Detect which cell encompasses the target text, then output its (X, Y) center coordinate. 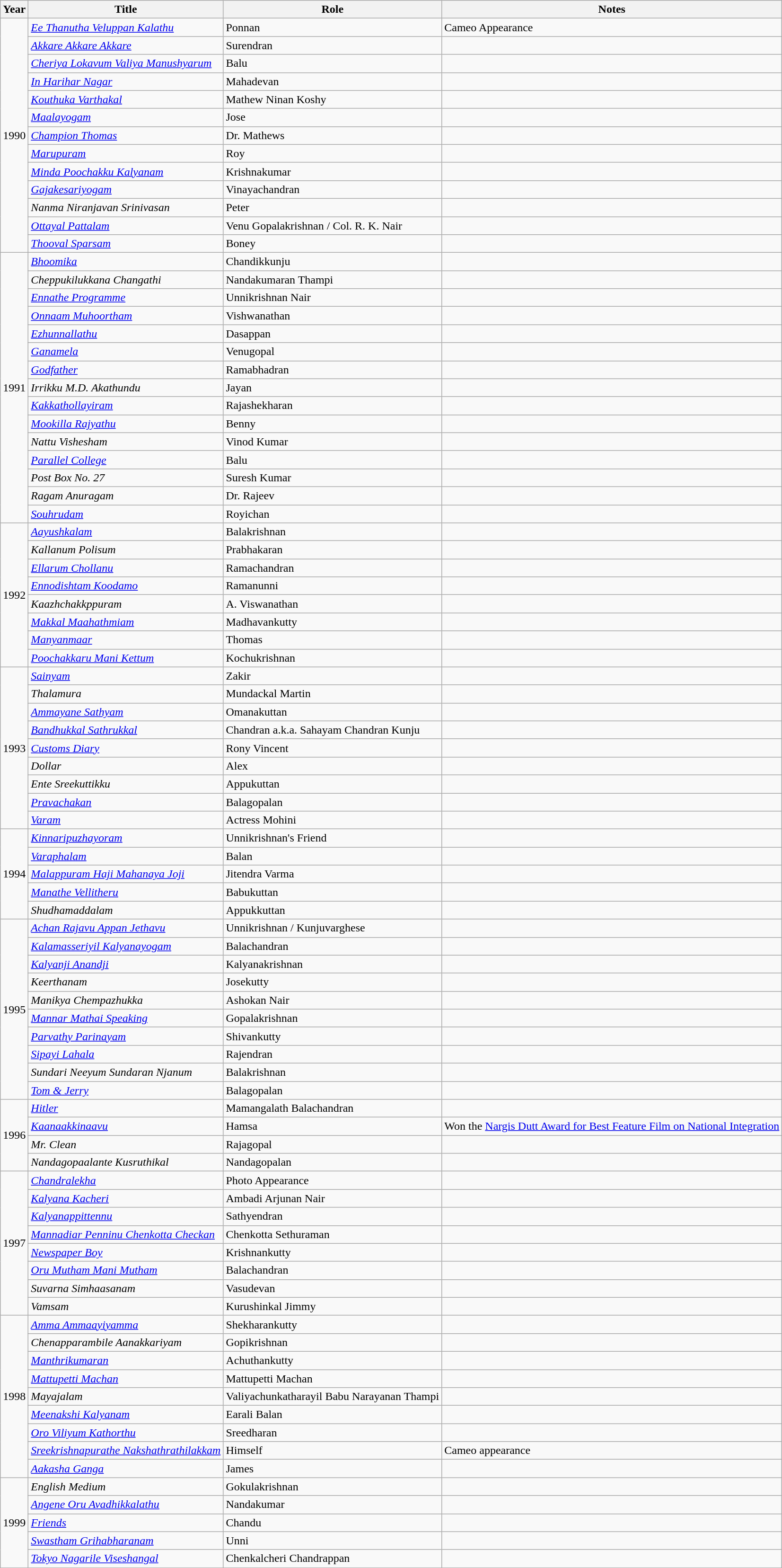
Swastham Grihabharanam (126, 1541)
Hamsa (333, 1126)
1992 (14, 595)
Boney (333, 244)
Parvathy Parinayam (126, 1036)
Mr. Clean (126, 1144)
Hitler (126, 1108)
Aayushkalam (126, 532)
Kalyanakrishnan (333, 964)
Bandhukkal Sathrukkal (126, 730)
Dollar (126, 766)
Madhavankutty (333, 622)
Kurushinkal Jimmy (333, 1306)
Vishwanathan (333, 316)
Ganamela (126, 352)
Krishnakumar (333, 171)
Champion Thomas (126, 135)
1990 (14, 135)
Role (333, 9)
Kouthuka Varthakal (126, 99)
Kochukrishnan (333, 658)
Maalayogam (126, 117)
Ezhunnallathu (126, 334)
1999 (14, 1523)
Tom & Jerry (126, 1090)
Nandakumar (333, 1505)
Achuthankutty (333, 1360)
Mundackal Martin (333, 694)
Notes (612, 9)
Newspaper Boy (126, 1252)
Ennodishtam Koodamo (126, 586)
Himself (333, 1451)
Sreedharan (333, 1433)
Chandran a.k.a. Sahayam Chandran Kunju (333, 730)
Ellarum Chollanu (126, 568)
Chenkotta Sethuraman (333, 1234)
Thooval Sparsam (126, 244)
A. Viswanathan (333, 604)
Manyanmaar (126, 640)
Mannadiar Penninu Chenkotta Checkan (126, 1234)
Venu Gopalakrishnan / Col. R. K. Nair (333, 226)
Gokulakrishnan (333, 1487)
Nandakumaran Thampi (333, 280)
Rony Vincent (333, 748)
Poochakkaru Mani Kettum (126, 658)
Mathew Ninan Koshy (333, 99)
Ottayal Pattalam (126, 226)
Royichan (333, 514)
Ammayane Sathyam (126, 712)
Title (126, 9)
Appukkuttan (333, 910)
Vinod Kumar (333, 442)
1994 (14, 874)
Kallanum Polisum (126, 550)
Jose (333, 117)
Sathyendran (333, 1216)
Mannar Mathai Speaking (126, 1018)
Omanakuttan (333, 712)
Kalyanappittennu (126, 1216)
Unni (333, 1541)
Tokyo Nagarile Viseshangal (126, 1559)
Won the Nargis Dutt Award for Best Feature Film on National Integration (612, 1126)
Mookilla Rajyathu (126, 424)
Achan Rajavu Appan Jethavu (126, 928)
Rajagopal (333, 1144)
Unnikrishnan Nair (333, 298)
Gopalakrishnan (333, 1018)
Krishnankutty (333, 1252)
Kalamasseriyil Kalyanayogam (126, 946)
Alex (333, 766)
Chandralekha (126, 1180)
Friends (126, 1523)
Angene Oru Avadhikkalathu (126, 1505)
Oro Viliyum Kathorthu (126, 1433)
Manikya Chempazhukka (126, 1000)
Pravachakan (126, 802)
Shudhamaddalam (126, 910)
Kaazhchakkppuram (126, 604)
Chandikkunju (333, 262)
Sainyam (126, 676)
1996 (14, 1135)
Kaanaakkinaavu (126, 1126)
Ramachandran (333, 568)
Shivankutty (333, 1036)
Ennathe Programme (126, 298)
Rajendran (333, 1054)
1993 (14, 748)
1991 (14, 388)
Jitendra Varma (333, 874)
Minda Poochakku Kalyanam (126, 171)
Chandu (333, 1523)
Sreekrishnapurathe Nakshathrathilakkam (126, 1451)
Valiyachunkatharayil Babu Narayanan Thampi (333, 1397)
James (333, 1469)
Onnaam Muhoortham (126, 316)
Josekutty (333, 982)
Cheppukilukkana Changathi (126, 280)
Thalamura (126, 694)
Ramanunni (333, 586)
Meenakshi Kalyanam (126, 1415)
Surendran (333, 45)
Cheriya Lokavum Valiya Manushyarum (126, 63)
1998 (14, 1396)
Nattu Vishesham (126, 442)
Shekharankutty (333, 1324)
1997 (14, 1243)
Ramabhadran (333, 370)
Venugopal (333, 352)
Dr. Rajeev (333, 496)
Makkal Maahathmiam (126, 622)
Vinayachandran (333, 189)
Varaphalam (126, 856)
Mahadevan (333, 81)
Nandagopaalante Kusruthikal (126, 1162)
Aakasha Ganga (126, 1469)
Ponnan (333, 27)
Sundari Neeyum Sundaran Njanum (126, 1072)
Gopikrishnan (333, 1342)
In Harihar Nagar (126, 81)
Balan (333, 856)
Post Box No. 27 (126, 478)
Kinnaripuzhayoram (126, 838)
Manthrikumaran (126, 1360)
Irrikku M.D. Akathundu (126, 388)
Dasappan (333, 334)
Roy (333, 153)
Appukuttan (333, 784)
English Medium (126, 1487)
Godfather (126, 370)
Souhrudam (126, 514)
Sipayi Lahala (126, 1054)
Parallel College (126, 460)
Customs Diary (126, 748)
Benny (333, 424)
Ambadi Arjunan Nair (333, 1198)
Jayan (333, 388)
Keerthanam (126, 982)
Babukuttan (333, 892)
Actress Mohini (333, 820)
Mayajalam (126, 1397)
Kalyanji Anandji (126, 964)
Zakir (333, 676)
Year (14, 9)
Ee Thanutha Veluppan Kalathu (126, 27)
Earali Balan (333, 1415)
Vasudevan (333, 1288)
Amma Ammaayiyamma (126, 1324)
Marupuram (126, 153)
Kakkathollayiram (126, 406)
Rajashekharan (333, 406)
Cameo Appearance (612, 27)
Dr. Mathews (333, 135)
Cameo appearance (612, 1451)
Thomas (333, 640)
Varam (126, 820)
Chenkalcheri Chandrappan (333, 1559)
Manathe Vellitheru (126, 892)
1995 (14, 1009)
Mamangalath Balachandran (333, 1108)
Bhoomika (126, 262)
Gajakesariyogam (126, 189)
Photo Appearance (333, 1180)
Ashokan Nair (333, 1000)
Chenapparambile Aanakkariyam (126, 1342)
Ente Sreekuttikku (126, 784)
Peter (333, 207)
Unnikrishnan's Friend (333, 838)
Suvarna Simhaasanam (126, 1288)
Ragam Anuragam (126, 496)
Suresh Kumar (333, 478)
Malappuram Haji Mahanaya Joji (126, 874)
Vamsam (126, 1306)
Oru Mutham Mani Mutham (126, 1270)
Unnikrishnan / Kunjuvarghese (333, 928)
Prabhakaran (333, 550)
Kalyana Kacheri (126, 1198)
Nandagopalan (333, 1162)
Nanma Niranjavan Srinivasan (126, 207)
Akkare Akkare Akkare (126, 45)
